Identify which cell holds the provided text, then report its [x, y] central coordinate. 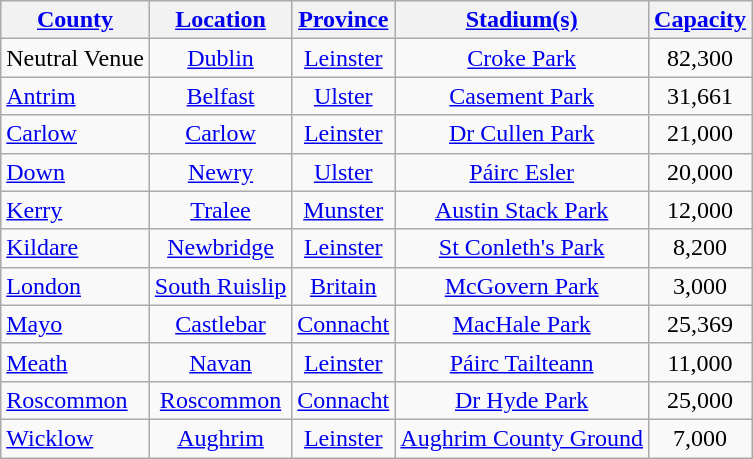
County [76, 20]
Mayo [76, 324]
8,200 [700, 248]
3,000 [700, 286]
Castlebar [220, 324]
11,000 [700, 362]
Britain [344, 286]
Province [344, 20]
Kerry [76, 210]
Kildare [76, 248]
Stadium(s) [522, 20]
South Ruislip [220, 286]
Neutral Venue [76, 58]
7,000 [700, 438]
Austin Stack Park [522, 210]
21,000 [700, 134]
Location [220, 20]
82,300 [700, 58]
Newry [220, 172]
12,000 [700, 210]
Munster [344, 210]
Aughrim [220, 438]
Meath [76, 362]
Belfast [220, 96]
Capacity [700, 20]
25,369 [700, 324]
Casement Park [522, 96]
Newbridge [220, 248]
McGovern Park [522, 286]
Aughrim County Ground [522, 438]
Antrim [76, 96]
Páirc Esler [522, 172]
25,000 [700, 400]
Dublin [220, 58]
Wicklow [76, 438]
Tralee [220, 210]
Dr Cullen Park [522, 134]
Croke Park [522, 58]
Down [76, 172]
20,000 [700, 172]
Navan [220, 362]
Dr Hyde Park [522, 400]
MacHale Park [522, 324]
St Conleth's Park [522, 248]
Páirc Tailteann [522, 362]
London [76, 286]
31,661 [700, 96]
